Identify which cell holds the provided text, then report its (x, y) central coordinate. 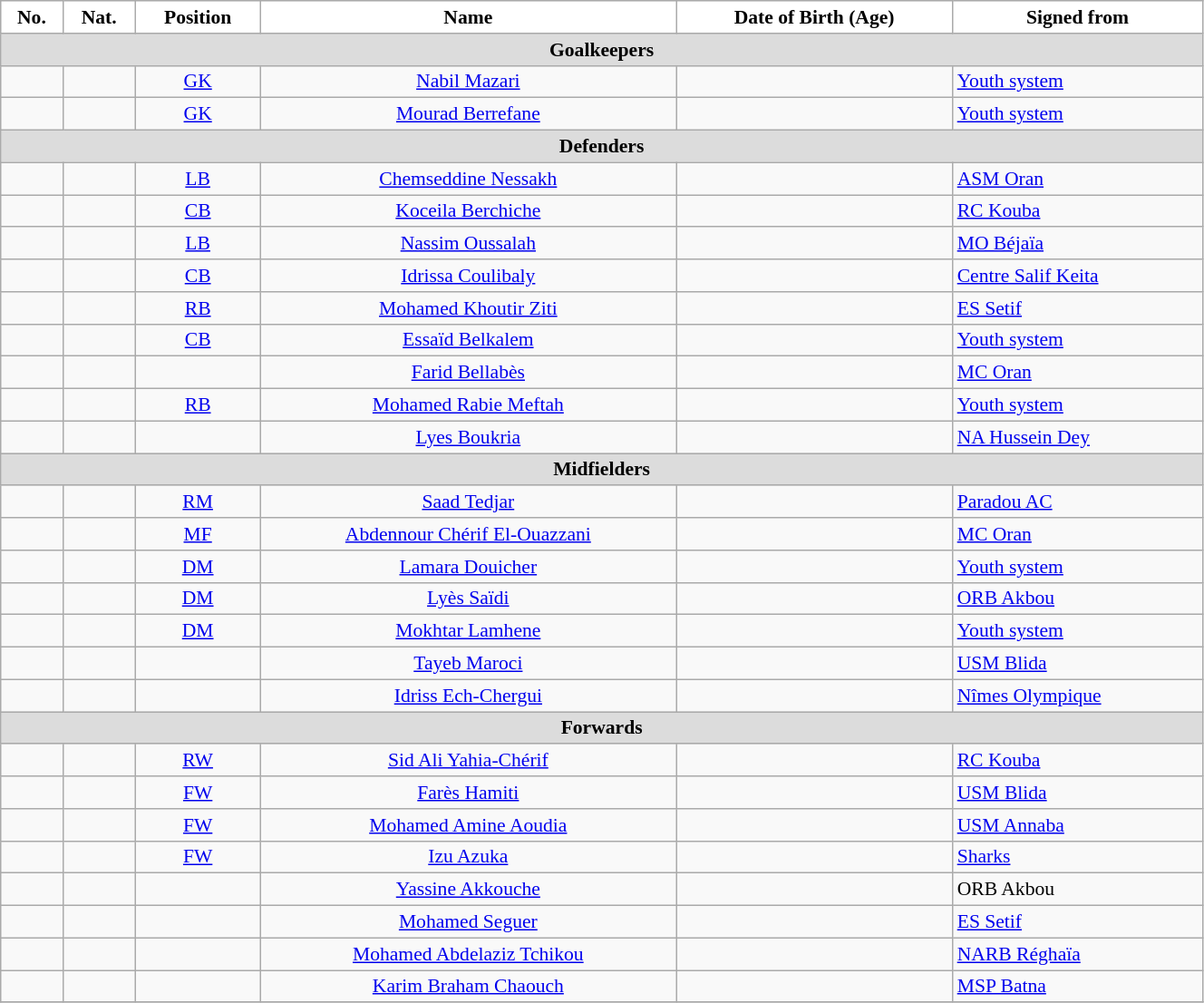
Tayeb Maroci (468, 664)
Paradou AC (1078, 502)
Idriss Ech-Chergui (468, 696)
RW (198, 761)
Farid Bellabès (468, 373)
Centre Salif Keita (1078, 276)
MSP Batna (1078, 987)
Mourad Berrefane (468, 114)
Farès Hamiti (468, 793)
Forwards (602, 728)
Mohamed Amine Aoudia (468, 825)
Defenders (602, 147)
Yassine Akkouche (468, 890)
Saad Tedjar (468, 502)
Lyes Boukria (468, 437)
Nassim Oussalah (468, 244)
NA Hussein Dey (1078, 437)
Mohamed Khoutir Ziti (468, 308)
Koceila Berchiche (468, 211)
RM (198, 502)
NARB Réghaïa (1078, 954)
Karim Braham Chaouch (468, 987)
Sid Ali Yahia-Chérif (468, 761)
ASM Oran (1078, 179)
USM Annaba (1078, 825)
Mohamed Rabie Meftah (468, 405)
Mokhtar Lamhene (468, 631)
Lyès Saïdi (468, 599)
Chemseddine Nessakh (468, 179)
Abdennour Chérif El-Ouazzani (468, 534)
Idrissa Coulibaly (468, 276)
No. (32, 17)
Position (198, 17)
Signed from (1078, 17)
Midfielders (602, 470)
Essaïd Belkalem (468, 340)
Izu Azuka (468, 857)
Mohamed Abdelaziz Tchikou (468, 954)
Date of Birth (Age) (814, 17)
Goalkeepers (602, 50)
Nat. (99, 17)
Nabil Mazari (468, 82)
Lamara Douicher (468, 567)
Mohamed Seguer (468, 922)
Nîmes Olympique (1078, 696)
Name (468, 17)
MF (198, 534)
MO Béjaïa (1078, 244)
Sharks (1078, 857)
